Capture the cell that displays the provided text and extract its (x, y) central coordinate. 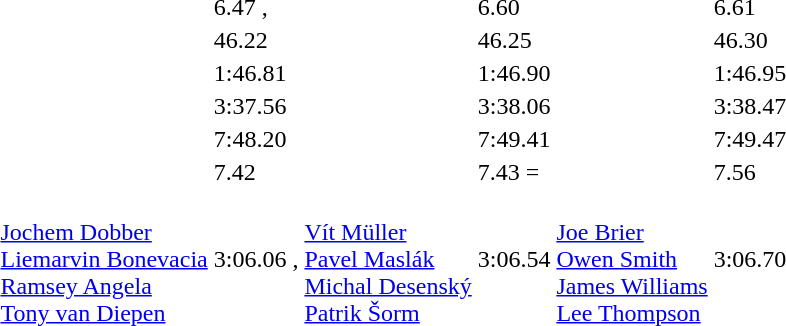
1:46.81 (256, 73)
3:38.06 (514, 106)
3:37.56 (256, 106)
7:48.20 (256, 139)
46.25 (514, 40)
46.22 (256, 40)
1:46.90 (514, 73)
7.42 (256, 172)
7:49.41 (514, 139)
7.43 = (514, 172)
